Extract the (x, y) coordinate from the center of the cell holding the provided text.  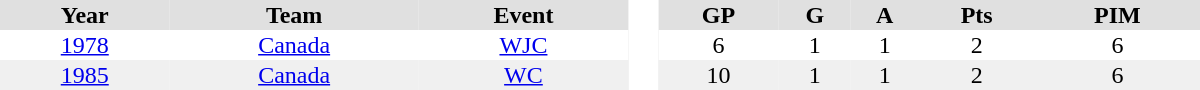
Team (294, 15)
Pts (976, 15)
WJC (524, 45)
Year (85, 15)
GP (718, 15)
1985 (85, 75)
A (885, 15)
WC (524, 75)
PIM (1118, 15)
Event (524, 15)
10 (718, 75)
1978 (85, 45)
G (815, 15)
